Scan for the cell matching the given text and deliver its [x, y] coordinate at center. 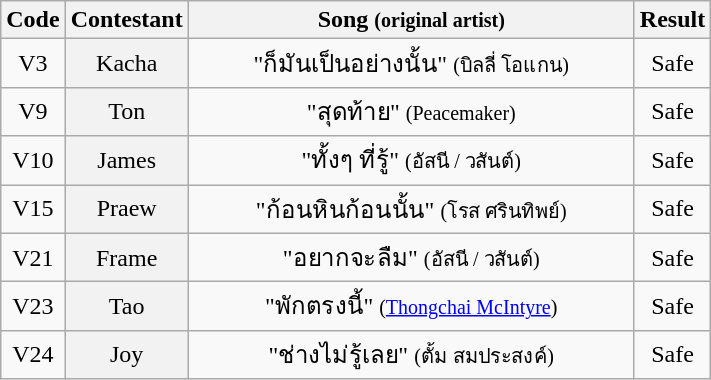
Joy [126, 354]
"พักตรงนี้" (Thongchai McIntyre) [411, 306]
V23 [33, 306]
"ก็มันเป็นอย่างนั้น" (บิลลี่ โอแกน) [411, 64]
V24 [33, 354]
V21 [33, 258]
Tao [126, 306]
James [126, 160]
Frame [126, 258]
Contestant [126, 20]
Song (original artist) [411, 20]
Praew [126, 208]
"สุดท้าย" (Peacemaker) [411, 112]
V15 [33, 208]
V9 [33, 112]
Kacha [126, 64]
"ทั้งๆ ที่รู้" (อัสนี / วสันต์) [411, 160]
V3 [33, 64]
Ton [126, 112]
Result [672, 20]
"ช่างไม่รู้เลย" (ตั้ม สมประสงค์) [411, 354]
Code [33, 20]
"อยากจะลืม" (อัสนี / วสันต์) [411, 258]
"ก้อนหินก้อนนั้น" (โรส ศรินทิพย์) [411, 208]
V10 [33, 160]
